Detect which cell encompasses the target text, then output its (x, y) center coordinate. 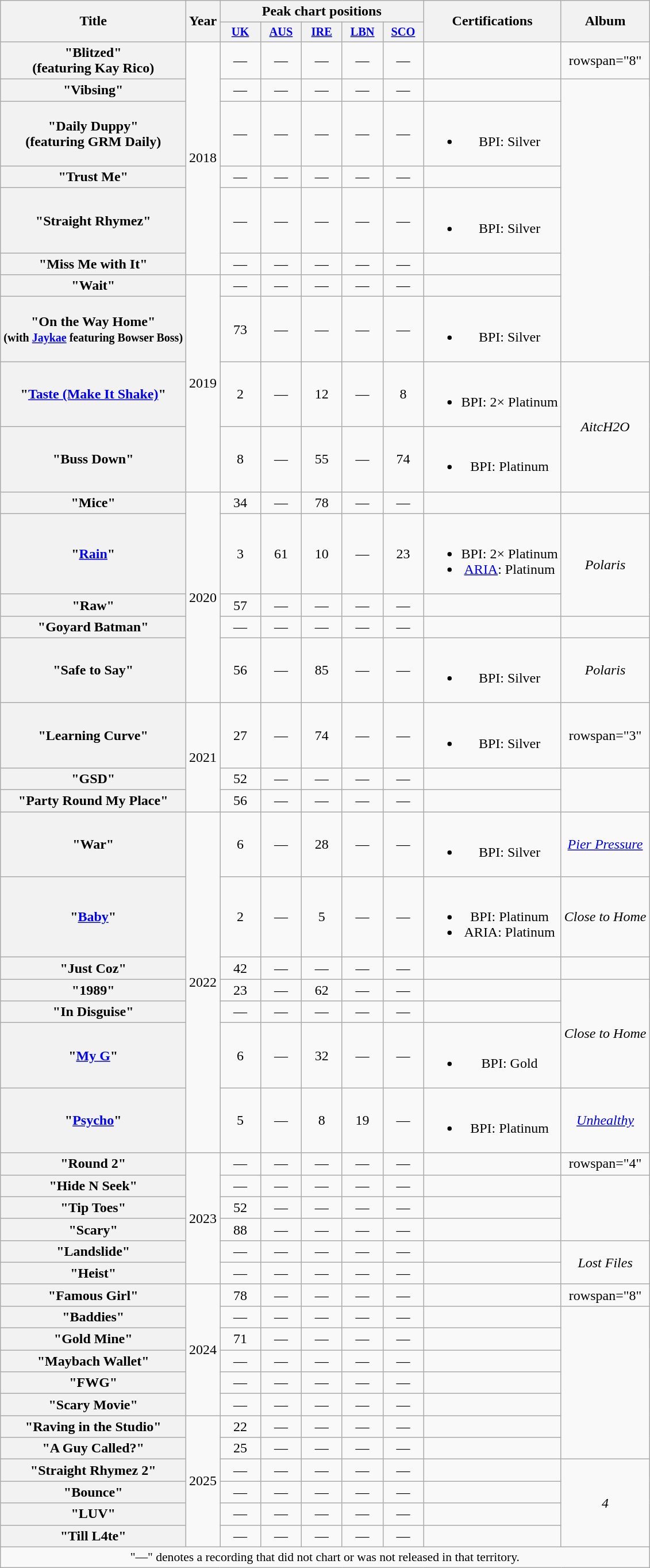
"FWG" (93, 1383)
"Straight Rhymez" (93, 221)
2024 (203, 1350)
SCO (403, 32)
4 (605, 1503)
57 (240, 605)
"Tip Toes" (93, 1207)
"1989" (93, 990)
"Famous Girl" (93, 1295)
Peak chart positions (322, 11)
"GSD" (93, 779)
"Just Coz" (93, 968)
19 (362, 1120)
"Raw" (93, 605)
"Landslide" (93, 1251)
"LUV" (93, 1514)
Pier Pressure (605, 844)
Album (605, 21)
Year (203, 21)
"Heist" (93, 1273)
"Scary" (93, 1229)
22 (240, 1427)
25 (240, 1448)
"Hide N Seek" (93, 1186)
2023 (203, 1218)
"A Guy Called?" (93, 1448)
"Blitzed"(featuring Kay Rico) (93, 60)
85 (322, 670)
"Vibsing" (93, 90)
2025 (203, 1481)
"Bounce" (93, 1492)
"Psycho" (93, 1120)
27 (240, 735)
88 (240, 1229)
2018 (203, 158)
61 (280, 554)
"Till L4te" (93, 1536)
42 (240, 968)
2020 (203, 597)
71 (240, 1339)
55 (322, 459)
"My G" (93, 1056)
32 (322, 1056)
"Party Round My Place" (93, 801)
"Rain" (93, 554)
"Buss Down" (93, 459)
"Scary Movie" (93, 1405)
IRE (322, 32)
BPI: Gold (492, 1056)
2021 (203, 757)
"Trust Me" (93, 177)
"Miss Me with It" (93, 264)
"In Disguise" (93, 1012)
rowspan="4" (605, 1164)
12 (322, 394)
AUS (280, 32)
"Baby" (93, 917)
"Mice" (93, 503)
10 (322, 554)
Title (93, 21)
"Safe to Say" (93, 670)
"On the Way Home"(with Jaykae featuring Bowser Boss) (93, 329)
"Daily Duppy"(featuring GRM Daily) (93, 133)
rowspan="3" (605, 735)
"Round 2" (93, 1164)
"Taste (Make It Shake)" (93, 394)
Lost Files (605, 1262)
3 (240, 554)
AitcH2O (605, 427)
"Maybach Wallet" (93, 1361)
UK (240, 32)
BPI: 2× PlatinumARIA: Platinum (492, 554)
BPI: PlatinumARIA: Platinum (492, 917)
Unhealthy (605, 1120)
"Gold Mine" (93, 1339)
34 (240, 503)
62 (322, 990)
"Straight Rhymez 2" (93, 1470)
"—" denotes a recording that did not chart or was not released in that territory. (325, 1557)
"Wait" (93, 286)
2019 (203, 383)
"Goyard Batman" (93, 627)
BPI: 2× Platinum (492, 394)
LBN (362, 32)
2022 (203, 982)
"Raving in the Studio" (93, 1427)
Certifications (492, 21)
73 (240, 329)
"Baddies" (93, 1317)
"War" (93, 844)
"Learning Curve" (93, 735)
28 (322, 844)
